Identify which cell holds the provided text, then report its (x, y) central coordinate. 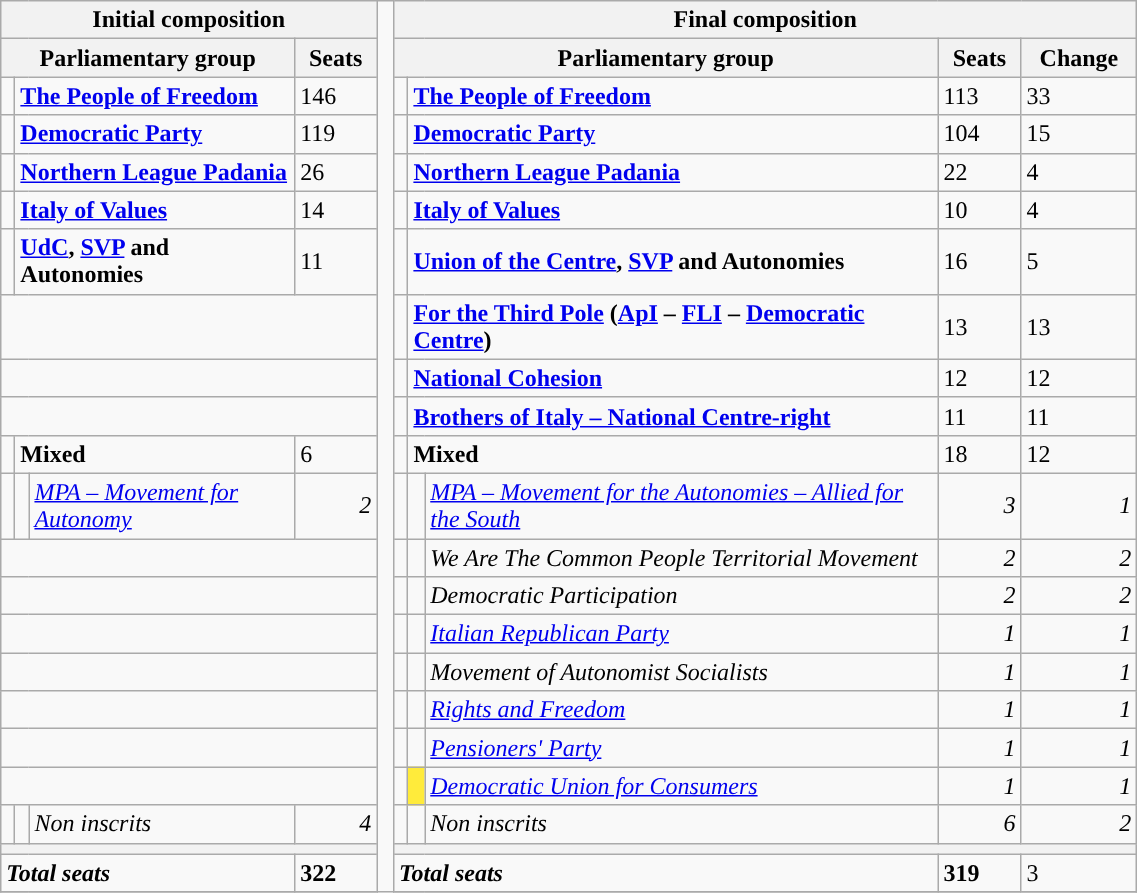
113 (980, 96)
Change (1079, 58)
Initial composition (189, 20)
15 (1079, 134)
For the Third Pole (ApI – FLI – Democratic Centre) (673, 326)
National Cohesion (673, 378)
22 (980, 172)
Pensioners' Party (682, 748)
5 (1079, 262)
Democratic Participation (682, 596)
33 (1079, 96)
Union of the Centre, SVP and Autonomies (673, 262)
146 (336, 96)
119 (336, 134)
Brothers of Italy – National Centre-right (673, 416)
Final composition (766, 20)
14 (336, 210)
We Are The Common People Territorial Movement (682, 557)
26 (336, 172)
16 (980, 262)
Italian Republican Party (682, 634)
MPA – Movement for the Autonomies – Allied for the South (682, 506)
322 (336, 873)
10 (980, 210)
MPA – Movement for Autonomy (162, 506)
UdC, SVP and Autonomies (155, 262)
319 (980, 873)
Democratic Union for Consumers (682, 786)
Rights and Freedom (682, 710)
104 (980, 134)
Movement of Autonomist Socialists (682, 672)
18 (980, 454)
